Provide the (X, Y) coordinate of the cell's center where the given text is located.  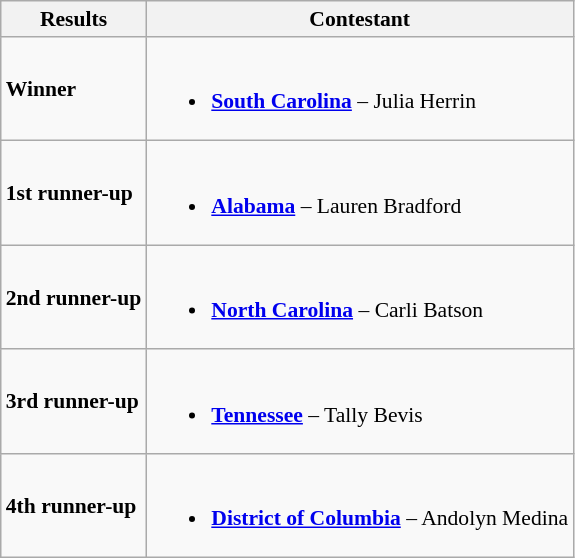
1st runner-up (74, 193)
District of Columbia – Andolyn Medina (360, 506)
South Carolina – Julia Herrin (360, 89)
Contestant (360, 19)
Alabama – Lauren Bradford (360, 193)
3rd runner-up (74, 402)
Results (74, 19)
4th runner-up (74, 506)
North Carolina – Carli Batson (360, 297)
2nd runner-up (74, 297)
Tennessee – Tally Bevis (360, 402)
Winner (74, 89)
